Identify which cell holds the provided text, then report its (x, y) central coordinate. 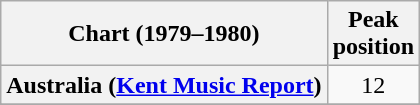
Australia (Kent Music Report) (164, 85)
Chart (1979–1980) (164, 34)
12 (373, 85)
Peakposition (373, 34)
